Extract the (x, y) coordinate from the center of the cell holding the provided text.  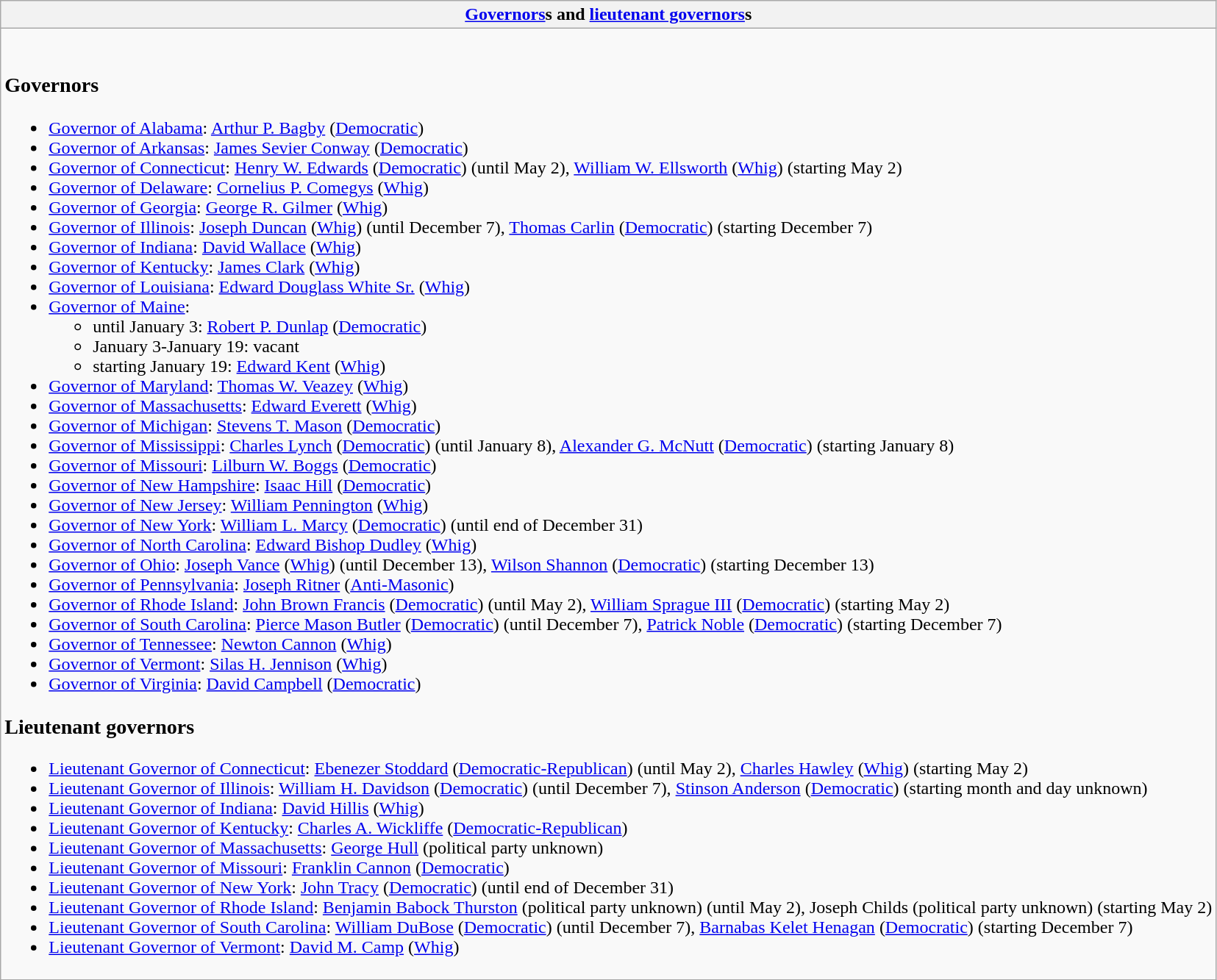
Governorss and lieutenant governorss (609, 15)
